Search for the cell housing the specified text and yield its [x, y] center coordinate. 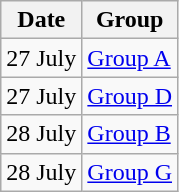
Date [42, 20]
Group G [130, 172]
Group A [130, 58]
Group [130, 20]
Group D [130, 96]
Group B [130, 134]
